Scan for the cell matching the given text and deliver its [x, y] coordinate at center. 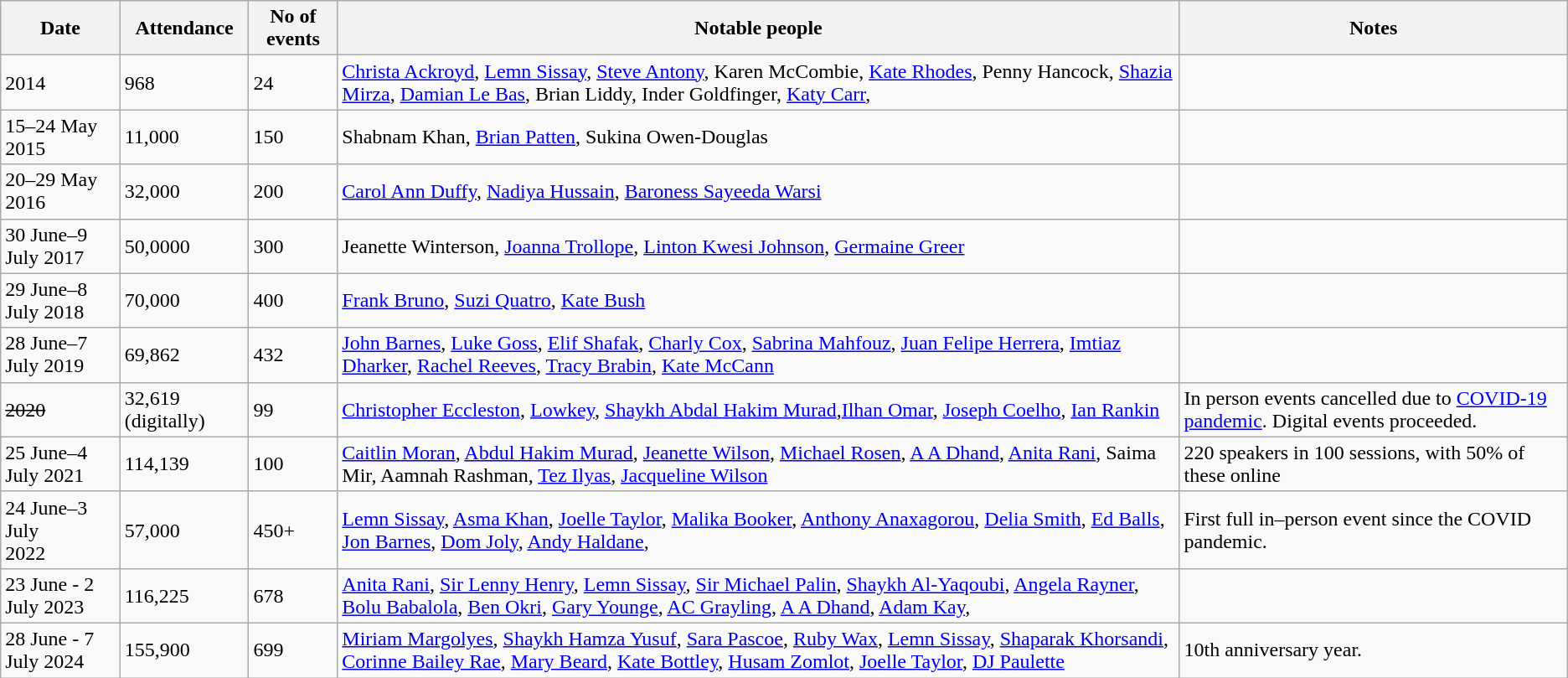
432 [293, 355]
20–29 May 2016 [60, 191]
10th anniversary year. [1374, 650]
200 [293, 191]
Attendance [184, 28]
John Barnes, Luke Goss, Elif Shafak, Charly Cox, Sabrina Mahfouz, Juan Felipe Herrera, Imtiaz Dharker, Rachel Reeves, Tracy Brabin, Kate McCann [759, 355]
28 June - 7 July 2024 [60, 650]
50,0000 [184, 246]
25 June–4 July 2021 [60, 464]
24 June–3 July2022 [60, 530]
155,900 [184, 650]
No of events [293, 28]
Caitlin Moran, Abdul Hakim Murad, Jeanette Wilson, Michael Rosen, A A Dhand, Anita Rani, Saima Mir, Aamnah Rashman, Tez Ilyas, Jacqueline Wilson [759, 464]
11,000 [184, 137]
28 June–7 July 2019 [60, 355]
220 speakers in 100 sessions, with 50% of these online [1374, 464]
114,139 [184, 464]
Date [60, 28]
30 June–9 July 2017 [60, 246]
First full in–person event since the COVID pandemic. [1374, 530]
70,000 [184, 300]
Jeanette Winterson, Joanna Trollope, Linton Kwesi Johnson, Germaine Greer [759, 246]
57,000 [184, 530]
450+ [293, 530]
Christopher Eccleston, Lowkey, Shaykh Abdal Hakim Murad,Ilhan Omar, Joseph Coelho, Ian Rankin [759, 409]
Lemn Sissay, Asma Khan, Joelle Taylor, Malika Booker, Anthony Anaxagorou, Delia Smith, Ed Balls, Jon Barnes, Dom Joly, Andy Haldane, [759, 530]
400 [293, 300]
24 [293, 82]
100 [293, 464]
300 [293, 246]
116,225 [184, 595]
2014 [60, 82]
In person events cancelled due to COVID-19 pandemic. Digital events proceeded. [1374, 409]
Frank Bruno, Suzi Quatro, Kate Bush [759, 300]
150 [293, 137]
99 [293, 409]
Shabnam Khan, Brian Patten, Sukina Owen-Douglas [759, 137]
15–24 May 2015 [60, 137]
29 June–8 July 2018 [60, 300]
Notes [1374, 28]
23 June - 2 July 2023 [60, 595]
968 [184, 82]
Notable people [759, 28]
678 [293, 595]
69,862 [184, 355]
32,619 (digitally) [184, 409]
699 [293, 650]
32,000 [184, 191]
2020 [60, 409]
Carol Ann Duffy, Nadiya Hussain, Baroness Sayeeda Warsi [759, 191]
